Capture the cell that displays the provided text and extract its [X, Y] central coordinate. 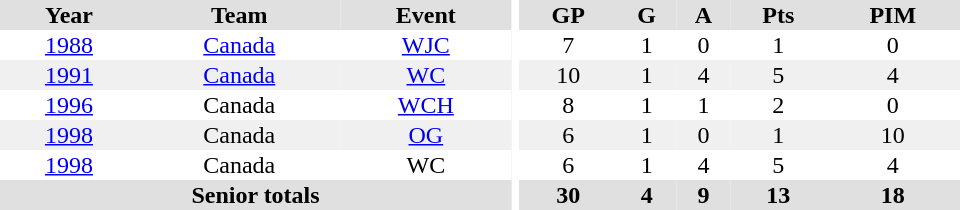
2 [778, 105]
GP [568, 15]
A [704, 15]
18 [893, 195]
8 [568, 105]
Event [426, 15]
13 [778, 195]
9 [704, 195]
Pts [778, 15]
Year [69, 15]
PIM [893, 15]
G [646, 15]
7 [568, 45]
WJC [426, 45]
1991 [69, 75]
1988 [69, 45]
OG [426, 135]
WCH [426, 105]
Team [240, 15]
1996 [69, 105]
Senior totals [256, 195]
30 [568, 195]
